From the cell containing the given text, extract its center point as [X, Y] coordinate. 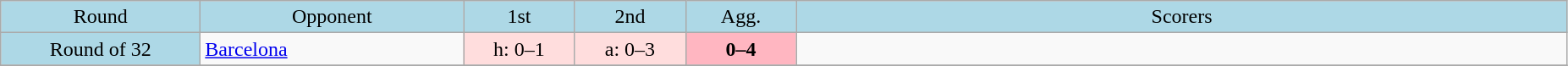
Barcelona [332, 49]
1st [520, 17]
Opponent [332, 17]
a: 0–3 [630, 49]
Round [101, 17]
0–4 [741, 49]
h: 0–1 [520, 49]
2nd [630, 17]
Scorers [1181, 17]
Agg. [741, 17]
Round of 32 [101, 49]
